Find where the given text appears and provide that cell's center as [X, Y] coordinate. 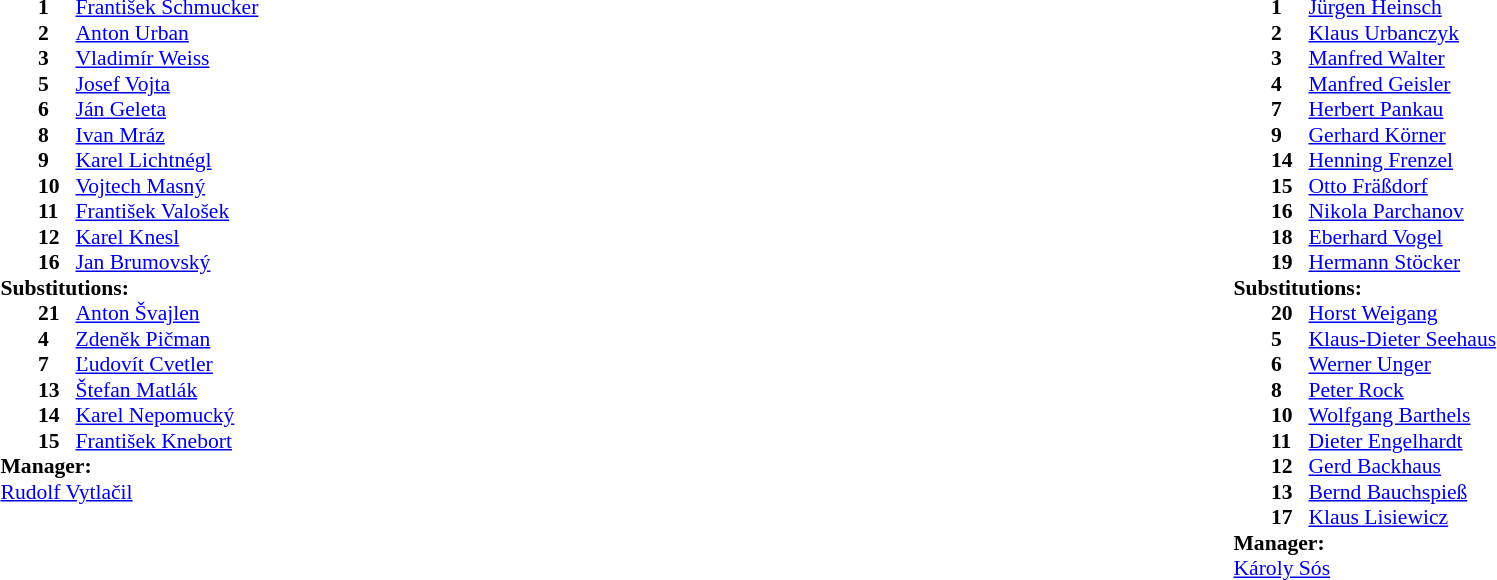
Herbert Pankau [1402, 109]
Wolfgang Barthels [1402, 415]
Gerd Backhaus [1402, 467]
21 [57, 313]
Henning Frenzel [1402, 161]
Karel Lichtnégl [168, 161]
Klaus-Dieter Seehaus [1402, 339]
Ivan Mráz [168, 135]
Manfred Geisler [1402, 84]
Anton Švajlen [168, 313]
Gerhard Körner [1402, 135]
Otto Fräßdorf [1402, 186]
Štefan Matlák [168, 390]
Vojtech Masný [168, 186]
Ľudovít Cvetler [168, 365]
17 [1290, 517]
Josef Vojta [168, 84]
Karel Nepomucký [168, 415]
Jan Brumovský [168, 263]
Rudolf Vytlačil [129, 492]
19 [1290, 263]
Anton Urban [168, 33]
Dieter Engelhardt [1402, 441]
18 [1290, 237]
František Knebort [168, 441]
Horst Weigang [1402, 313]
Eberhard Vogel [1402, 237]
Klaus Lisiewicz [1402, 517]
Ján Geleta [168, 109]
Klaus Urbanczyk [1402, 33]
Vladimír Weiss [168, 59]
Werner Unger [1402, 365]
Hermann Stöcker [1402, 263]
Peter Rock [1402, 390]
Nikola Parchanov [1402, 211]
Karel Knesl [168, 237]
Bernd Bauchspieß [1402, 492]
Zdeněk Pičman [168, 339]
20 [1290, 313]
Manfred Walter [1402, 59]
František Valošek [168, 211]
